Return the (x, y) coordinate for the center point of the cell that contains the specified text.  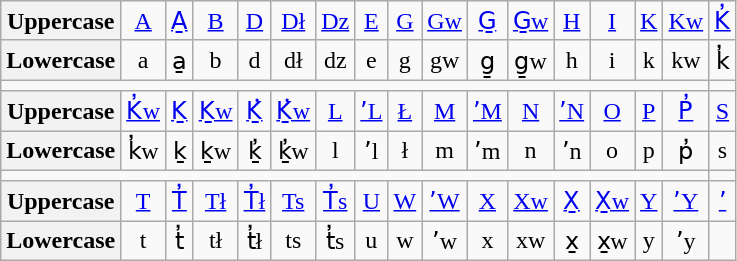
x̱w (612, 241)
W (405, 201)
Ḵw (216, 111)
ʼM (487, 111)
dł (294, 60)
Dz (336, 21)
K̓ (723, 21)
M (445, 111)
L (336, 111)
T̓ł (254, 201)
s (723, 150)
ł (405, 150)
I (612, 21)
kw (686, 60)
t̓s (336, 241)
m (445, 150)
t (144, 241)
ḵ̓ (254, 150)
k̓w (144, 150)
ʼm (487, 150)
B (216, 21)
i (612, 60)
ʼw (445, 241)
Y (649, 201)
x (487, 241)
G̱w (530, 21)
x̱ (572, 241)
p̓ (686, 150)
g̱w (530, 60)
tł (216, 241)
w (405, 241)
K̓w (144, 111)
A̱ (180, 21)
S (723, 111)
ʼn (572, 150)
G (405, 21)
ʼY (686, 201)
ḵw (216, 150)
y (649, 241)
n (530, 150)
g (405, 60)
X̱w (612, 201)
t̓ł (254, 241)
H (572, 21)
Ḵ̓ (254, 111)
ḵ̓w (294, 150)
Ḵ̓w (294, 111)
ʼN (572, 111)
X (487, 201)
ts (294, 241)
xw (530, 241)
Ł (405, 111)
D (254, 21)
E (372, 21)
K (649, 21)
Dł (294, 21)
u (372, 241)
P̓ (686, 111)
o (612, 150)
G̱ (487, 21)
a̱ (180, 60)
l (336, 150)
ʼL (372, 111)
g̱ (487, 60)
k (649, 60)
A (144, 21)
ʼ (723, 201)
k̓ (723, 60)
gw (445, 60)
Tł (216, 201)
b (216, 60)
T (144, 201)
ḵ (180, 150)
Ts (294, 201)
Kw (686, 21)
a (144, 60)
d (254, 60)
t̓ (180, 241)
Xw (530, 201)
U (372, 201)
T̓s (336, 201)
T̓ (180, 201)
O (612, 111)
X̱ (572, 201)
dz (336, 60)
N (530, 111)
ʼy (686, 241)
P (649, 111)
e (372, 60)
ʼl (372, 150)
Ḵ (180, 111)
Gw (445, 21)
p (649, 150)
ʼW (445, 201)
h (572, 60)
